Identify which cell holds the provided text, then report its (x, y) central coordinate. 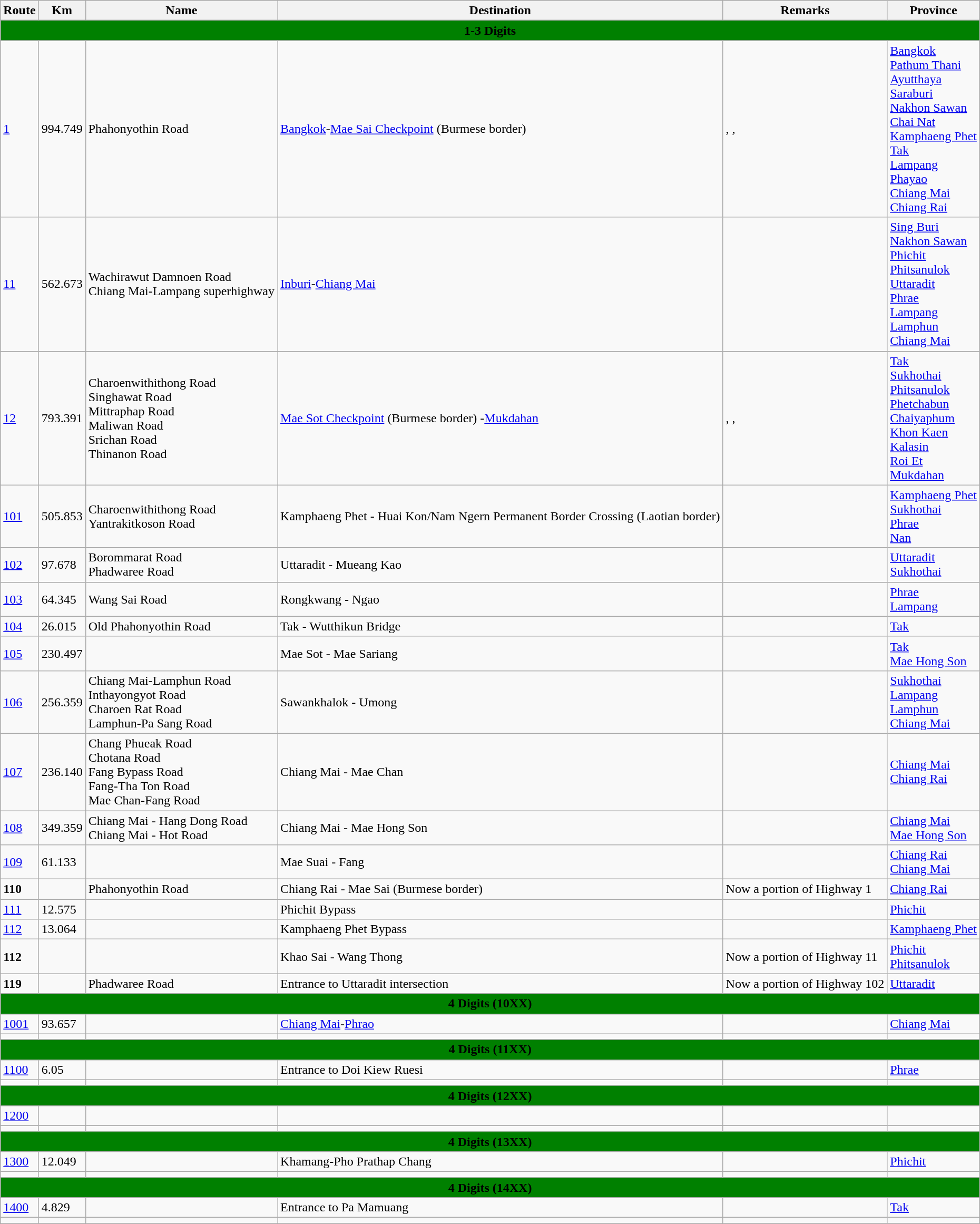
Kamphaeng PhetSukhothaiPhraeNan (934, 517)
Mae Suai - Fang (501, 862)
PhichitPhitsanulok (934, 956)
4 Digits (10XX) (490, 1004)
793.391 (62, 418)
SukhothaiLampangLamphunChiang Mai (934, 702)
Now a portion of Highway 11 (805, 956)
Province (934, 11)
109 (19, 862)
108 (19, 828)
Rongkwang - Ngao (501, 599)
TakSukhothaiPhitsanulokPhetchabunChaiyaphumKhon KaenKalasinRoi EtMukdahan (934, 418)
Entrance to Uttaradit intersection (501, 984)
6.05 (62, 1070)
102 (19, 565)
Borommarat RoadPhadwaree Road (181, 565)
26.015 (62, 626)
1300 (19, 1162)
Chiang Mai-Phrao (501, 1024)
119 (19, 984)
Chiang Rai - Mae Sai (Burmese border) (501, 889)
Old Phahonyothin Road (181, 626)
101 (19, 517)
4.829 (62, 1208)
104 (19, 626)
12.049 (62, 1162)
12.575 (62, 909)
Bangkok-Mae Sai Checkpoint (Burmese border) (501, 129)
BangkokPathum ThaniAyutthayaSaraburiNakhon SawanChai NatKamphaeng PhetTakLampangPhayao Chiang MaiChiang Rai (934, 129)
Entrance to Pa Mamuang (501, 1208)
256.359 (62, 702)
Chang Phueak RoadChotana RoadFang Bypass RoadFang-Tha Ton RoadMae Chan-Fang Road (181, 772)
230.497 (62, 654)
1100 (19, 1070)
61.133 (62, 862)
Khao Sai - Wang Thong (501, 956)
Wang Sai Road (181, 599)
Kamphaeng Phet (934, 929)
64.345 (62, 599)
1200 (19, 1115)
Sawankhalok - Umong (501, 702)
Now a portion of Highway 102 (805, 984)
Chiang MaiMae Hong Son (934, 828)
Phadwaree Road (181, 984)
1001 (19, 1024)
236.140 (62, 772)
Khamang-Pho Prathap Chang (501, 1162)
Phichit Bypass (501, 909)
4 Digits (12XX) (490, 1095)
Remarks (805, 11)
107 (19, 772)
Tak - Wutthikun Bridge (501, 626)
Inburi-Chiang Mai (501, 284)
349.359 (62, 828)
505.853 (62, 517)
13.064 (62, 929)
11 (19, 284)
4 Digits (11XX) (490, 1050)
994.749 (62, 129)
Chiang Rai (934, 889)
106 (19, 702)
Destination (501, 11)
111 (19, 909)
Phrae (934, 1070)
Mae Sot - Mae Sariang (501, 654)
1 (19, 129)
Sing BuriNakhon SawanPhichitPhitsanulokUttaraditPhraeLampangLamphunChiang Mai (934, 284)
12 (19, 418)
Kamphaeng Phet - Huai Kon/Nam Ngern Permanent Border Crossing (Laotian border) (501, 517)
Kamphaeng Phet Bypass (501, 929)
Km (62, 11)
110 (19, 889)
Now a portion of Highway 1 (805, 889)
562.673 (62, 284)
Wachirawut Damnoen RoadChiang Mai-Lampang superhighway (181, 284)
TakMae Hong Son (934, 654)
PhraeLampang (934, 599)
Chiang Mai - Hang Dong RoadChiang Mai - Hot Road (181, 828)
Charoenwithithong RoadYantrakitkoson Road (181, 517)
4 Digits (14XX) (490, 1188)
Chiang Mai - Mae Chan (501, 772)
Uttaradit - Mueang Kao (501, 565)
Route (19, 11)
Charoenwithithong RoadSinghawat RoadMittraphap RoadMaliwan RoadSrichan RoadThinanon Road (181, 418)
Chiang Mai-Lamphun RoadInthayongyot RoadCharoen Rat RoadLamphun-Pa Sang Road (181, 702)
Entrance to Doi Kiew Ruesi (501, 1070)
Mae Sot Checkpoint (Burmese border) -Mukdahan (501, 418)
97.678 (62, 565)
Chiang RaiChiang Mai (934, 862)
Chiang Mai (934, 1024)
UttaraditSukhothai (934, 565)
105 (19, 654)
4 Digits (13XX) (490, 1141)
Name (181, 11)
93.657 (62, 1024)
Uttaradit (934, 984)
1-3 Digits (490, 31)
Chiang Mai - Mae Hong Son (501, 828)
103 (19, 599)
1400 (19, 1208)
Chiang MaiChiang Rai (934, 772)
